Detect which cell encompasses the target text, then output its [x, y] center coordinate. 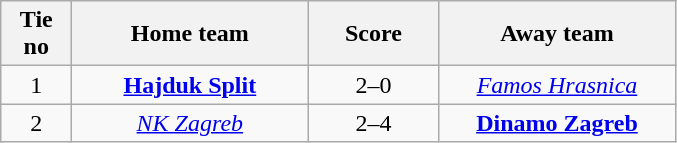
2–4 [374, 123]
Away team [557, 34]
Dinamo Zagreb [557, 123]
Home team [190, 34]
Hajduk Split [190, 85]
1 [36, 85]
2–0 [374, 85]
Tie no [36, 34]
Famos Hrasnica [557, 85]
Score [374, 34]
2 [36, 123]
NK Zagreb [190, 123]
